Determine the (X, Y) coordinate at the center of the cell enclosing the given text.  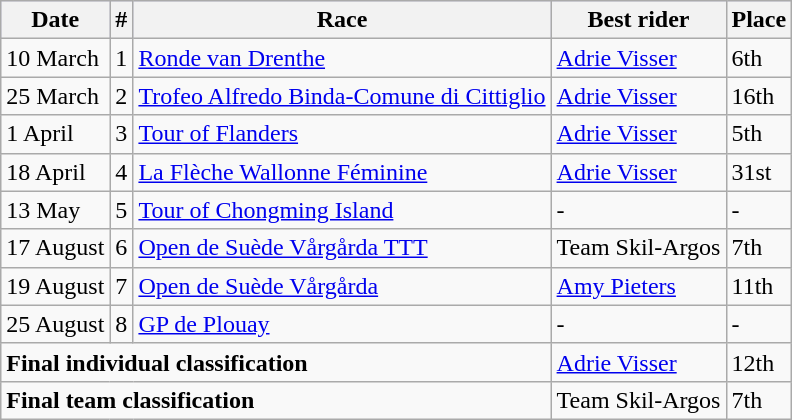
4 (122, 172)
7 (122, 286)
Open de Suède Vårgårda (342, 286)
10 March (56, 58)
# (122, 20)
Tour of Flanders (342, 134)
17 August (56, 248)
La Flèche Wallonne Féminine (342, 172)
5 (122, 210)
Final team classification (276, 400)
13 May (56, 210)
16th (759, 96)
Open de Suède Vårgårda TTT (342, 248)
18 April (56, 172)
25 August (56, 324)
Final individual classification (276, 362)
2 (122, 96)
Ronde van Drenthe (342, 58)
1 April (56, 134)
5th (759, 134)
Best rider (638, 20)
8 (122, 324)
11th (759, 286)
Place (759, 20)
Date (56, 20)
19 August (56, 286)
1 (122, 58)
Trofeo Alfredo Binda-Comune di Cittiglio (342, 96)
12th (759, 362)
31st (759, 172)
Race (342, 20)
25 March (56, 96)
GP de Plouay (342, 324)
3 (122, 134)
Tour of Chongming Island (342, 210)
6th (759, 58)
6 (122, 248)
Amy Pieters (638, 286)
